Provide the [X, Y] coordinate of the cell's center where the given text is located.  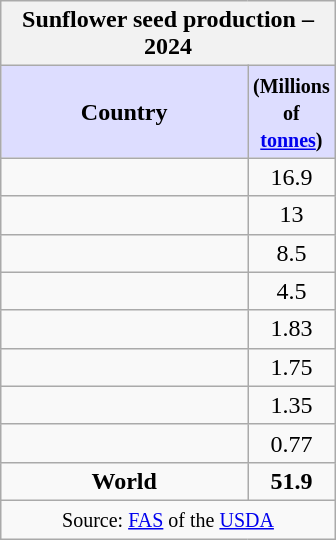
Country [124, 112]
1.35 [292, 405]
51.9 [292, 481]
8.5 [292, 253]
16.9 [292, 177]
Sunflower seed production – 2024 [168, 34]
4.5 [292, 291]
(Millions of tonnes) [292, 112]
World [124, 481]
1.83 [292, 329]
0.77 [292, 443]
1.75 [292, 367]
Source: FAS of the USDA [168, 519]
13 [292, 215]
